Locate the cell with the specified text and output its (x, y) center coordinate. 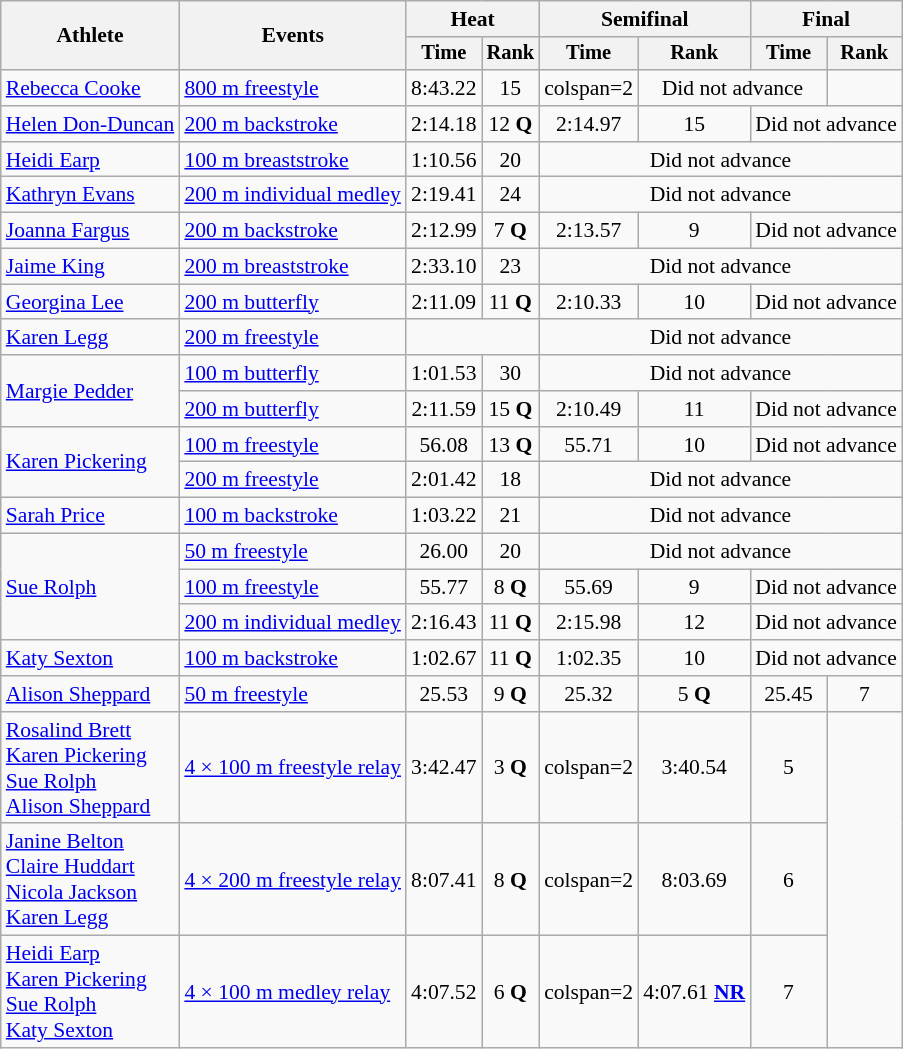
2:12.99 (444, 231)
Kathryn Evans (90, 195)
25.53 (444, 694)
Jaime King (90, 267)
7 Q (511, 231)
55.71 (588, 445)
3 Q (511, 768)
2:14.97 (588, 124)
1:01.53 (444, 373)
6 Q (511, 992)
9 Q (511, 694)
100 m butterfly (292, 373)
18 (511, 480)
Sarah Price (90, 516)
Georgina Lee (90, 302)
2:14.18 (444, 124)
24 (511, 195)
5 (788, 768)
Heidi Earp (90, 160)
2:11.59 (444, 409)
3:40.54 (694, 768)
Alison Sheppard (90, 694)
23 (511, 267)
3:42.47 (444, 768)
2:13.57 (588, 231)
26.00 (444, 552)
1:03.22 (444, 516)
Events (292, 36)
25.32 (588, 694)
800 m freestyle (292, 88)
6 (788, 880)
Heidi EarpKaren PickeringSue RolphKaty Sexton (90, 992)
4 × 100 m freestyle relay (292, 768)
2:15.98 (588, 623)
13 Q (511, 445)
Janine BeltonClaire HuddartNicola JacksonKaren Legg (90, 880)
30 (511, 373)
56.08 (444, 445)
Joanna Fargus (90, 231)
Heat (472, 19)
15 Q (511, 409)
200 m breaststroke (292, 267)
Karen Pickering (90, 462)
55.69 (588, 587)
Final (826, 19)
Margie Pedder (90, 390)
2:10.49 (588, 409)
1:10.56 (444, 160)
8:43.22 (444, 88)
2:01.42 (444, 480)
Rebecca Cooke (90, 88)
Athlete (90, 36)
Helen Don-Duncan (90, 124)
1:02.35 (588, 658)
4 × 100 m medley relay (292, 992)
2:16.43 (444, 623)
2:10.33 (588, 302)
1:02.67 (444, 658)
2:11.09 (444, 302)
2:19.41 (444, 195)
21 (511, 516)
4:07.52 (444, 992)
2:33.10 (444, 267)
Semifinal (644, 19)
55.77 (444, 587)
5 Q (694, 694)
Karen Legg (90, 338)
4 × 200 m freestyle relay (292, 880)
12 Q (511, 124)
4:07.61 NR (694, 992)
11 (694, 409)
25.45 (788, 694)
100 m breaststroke (292, 160)
8:03.69 (694, 880)
12 (694, 623)
Rosalind BrettKaren PickeringSue RolphAlison Sheppard (90, 768)
Sue Rolph (90, 588)
8:07.41 (444, 880)
Katy Sexton (90, 658)
